For the text-containing cell, return its midpoint in [x, y] coordinate format. 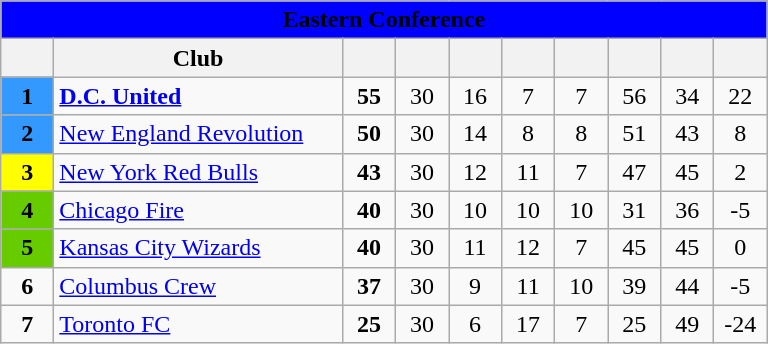
16 [474, 96]
9 [474, 286]
1 [28, 96]
22 [740, 96]
37 [368, 286]
31 [634, 210]
D.C. United [198, 96]
5 [28, 248]
14 [474, 134]
39 [634, 286]
34 [688, 96]
49 [688, 324]
Eastern Conference [384, 20]
Columbus Crew [198, 286]
55 [368, 96]
56 [634, 96]
17 [528, 324]
-24 [740, 324]
Club [198, 58]
New York Red Bulls [198, 172]
47 [634, 172]
0 [740, 248]
44 [688, 286]
36 [688, 210]
3 [28, 172]
4 [28, 210]
Chicago Fire [198, 210]
Kansas City Wizards [198, 248]
New England Revolution [198, 134]
Toronto FC [198, 324]
50 [368, 134]
51 [634, 134]
